For the text-containing cell, return its midpoint in (x, y) coordinate format. 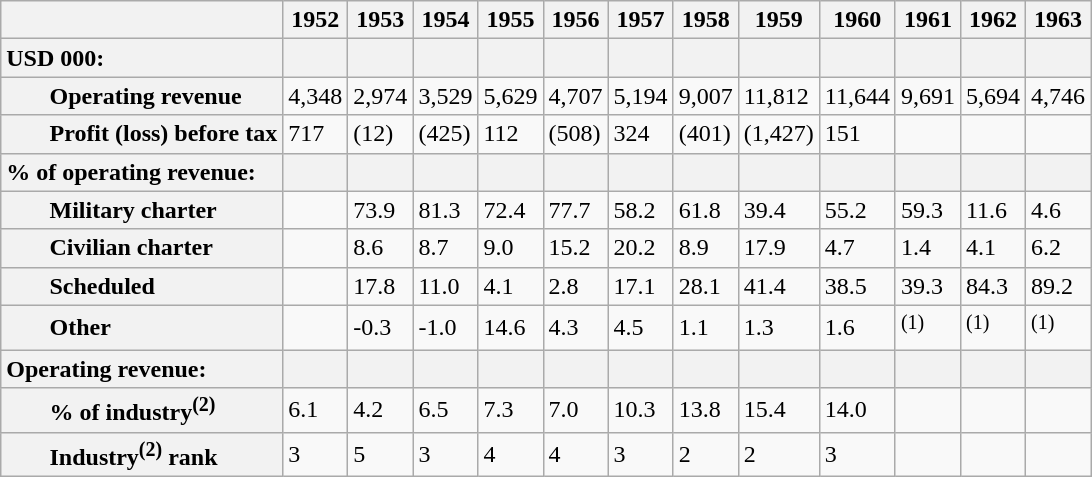
1.4 (928, 248)
1959 (778, 20)
Operating revenue: (142, 369)
9,007 (706, 96)
58.2 (640, 210)
5,694 (992, 96)
8.6 (380, 248)
17.8 (380, 286)
4,707 (576, 96)
2.8 (576, 286)
6.5 (446, 410)
1958 (706, 20)
(401) (706, 134)
4,746 (1058, 96)
324 (640, 134)
1955 (510, 20)
% of operating revenue: (142, 172)
1953 (380, 20)
8.9 (706, 248)
7.0 (576, 410)
39.4 (778, 210)
11,812 (778, 96)
28.1 (706, 286)
15.4 (778, 410)
9,691 (928, 96)
6.1 (316, 410)
Other (142, 328)
15.2 (576, 248)
1963 (1058, 20)
Military charter (142, 210)
1956 (576, 20)
-1.0 (446, 328)
2,974 (380, 96)
4.3 (576, 328)
1960 (857, 20)
717 (316, 134)
-0.3 (380, 328)
41.4 (778, 286)
% of industry(2) (142, 410)
1.3 (778, 328)
5,629 (510, 96)
(425) (446, 134)
17.9 (778, 248)
77.7 (576, 210)
4.7 (857, 248)
17.1 (640, 286)
Industry(2) rank (142, 454)
14.0 (857, 410)
11.0 (446, 286)
73.9 (380, 210)
14.6 (510, 328)
61.8 (706, 210)
81.3 (446, 210)
11,644 (857, 96)
(1,427) (778, 134)
5,194 (640, 96)
1962 (992, 20)
1952 (316, 20)
112 (510, 134)
(12) (380, 134)
(508) (576, 134)
1.1 (706, 328)
20.2 (640, 248)
5 (380, 454)
39.3 (928, 286)
Profit (loss) before tax (142, 134)
8.7 (446, 248)
38.5 (857, 286)
59.3 (928, 210)
USD 000: (142, 58)
7.3 (510, 410)
Operating revenue (142, 96)
55.2 (857, 210)
4.6 (1058, 210)
84.3 (992, 286)
4,348 (316, 96)
Civilian charter (142, 248)
3,529 (446, 96)
1957 (640, 20)
1961 (928, 20)
9.0 (510, 248)
4.2 (380, 410)
89.2 (1058, 286)
4.5 (640, 328)
1954 (446, 20)
10.3 (640, 410)
6.2 (1058, 248)
Scheduled (142, 286)
1.6 (857, 328)
11.6 (992, 210)
13.8 (706, 410)
72.4 (510, 210)
151 (857, 134)
